Search for the cell housing the specified text and yield its (X, Y) center coordinate. 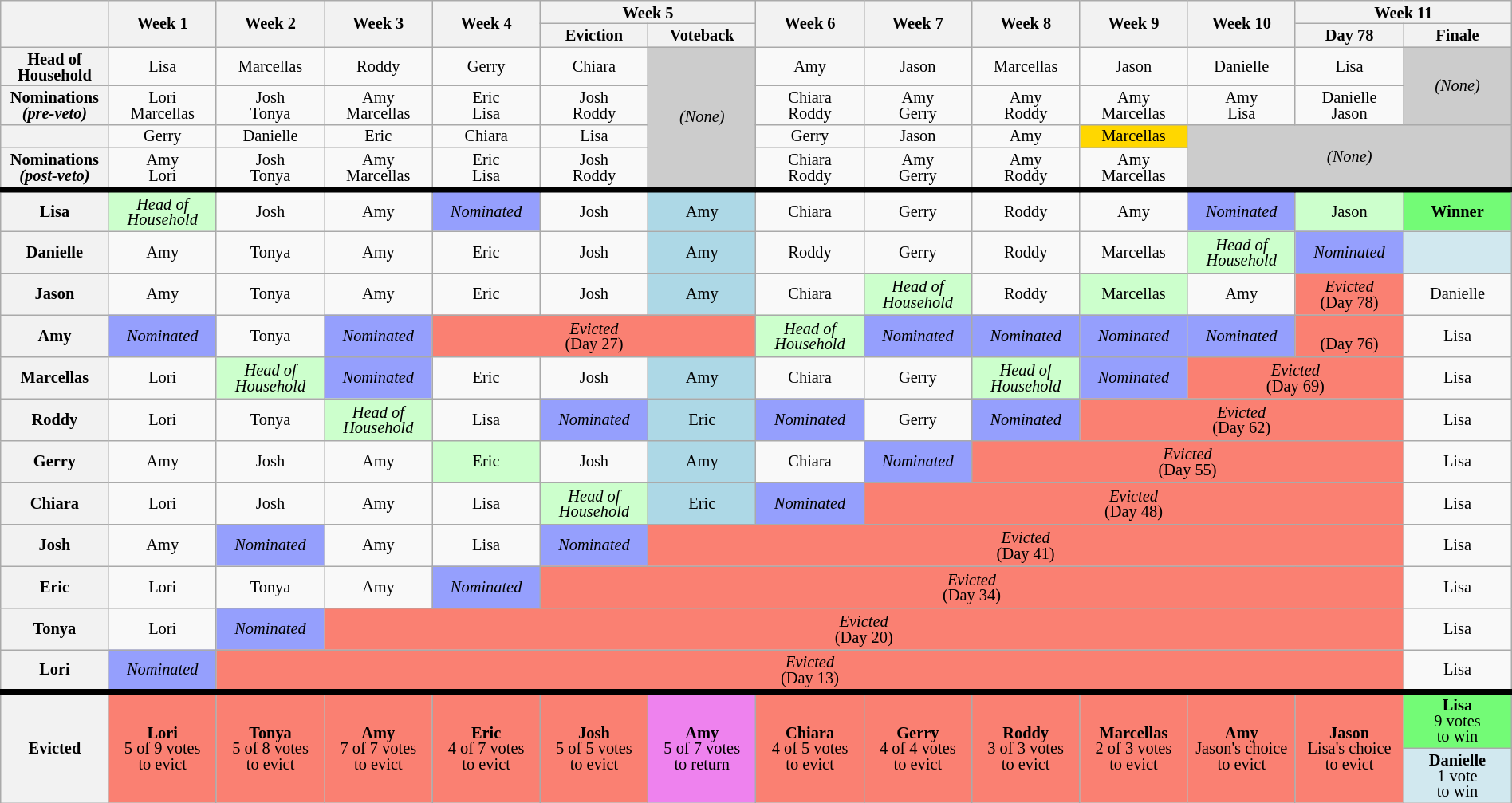
Voteback (702, 35)
Chiara4 of 5 votesto evict (810, 746)
AmyLori (163, 168)
Evicted(Day 48) (1134, 502)
Finale (1458, 35)
Evicted(Day 34) (971, 586)
(Day 76) (1349, 335)
Lisa9 votesto win (1458, 719)
LoriMarcellas (163, 105)
Lori5 of 9 votesto evict (163, 746)
AmyJason's choiceto evict (1241, 746)
Josh5 of 5 votesto evict (593, 746)
Week 2 (270, 23)
Marcellas2 of 3 votesto evict (1134, 746)
Roddy3 of 3 votesto evict (1026, 746)
Gerry4 of 4 votesto evict (917, 746)
Evicted(Day 13) (809, 670)
Week 8 (1026, 23)
Week 4 (486, 23)
DanielleJason (1349, 105)
Danielle1 voteto win (1458, 775)
Evicted(Day 41) (1026, 545)
Evicted(Day 62) (1242, 419)
Week 1 (163, 23)
Week 3 (378, 23)
Evicted (54, 746)
Nominations(post-veto) (54, 168)
Amy7 of 7 votesto evict (378, 746)
Evicted(Day 27) (594, 335)
Week 5 (648, 11)
Evicted(Day 55) (1187, 461)
Winner (1458, 210)
Week 10 (1241, 23)
Eric4 of 7 votesto evict (486, 746)
JasonLisa's choiceto evict (1349, 746)
AmyLisa (1241, 105)
Tonya5 of 8 votesto evict (270, 746)
Week 11 (1404, 11)
Day 78 (1349, 35)
Week 9 (1134, 23)
Nominations(pre-veto) (54, 105)
Evicted(Day 78) (1349, 293)
Evicted(Day 20) (864, 628)
Week 6 (810, 23)
Amy5 of 7 votesto return (702, 746)
Week 7 (917, 23)
Eviction (593, 35)
Evicted(Day 69) (1295, 377)
